Capture the cell that displays the provided text and extract its [x, y] central coordinate. 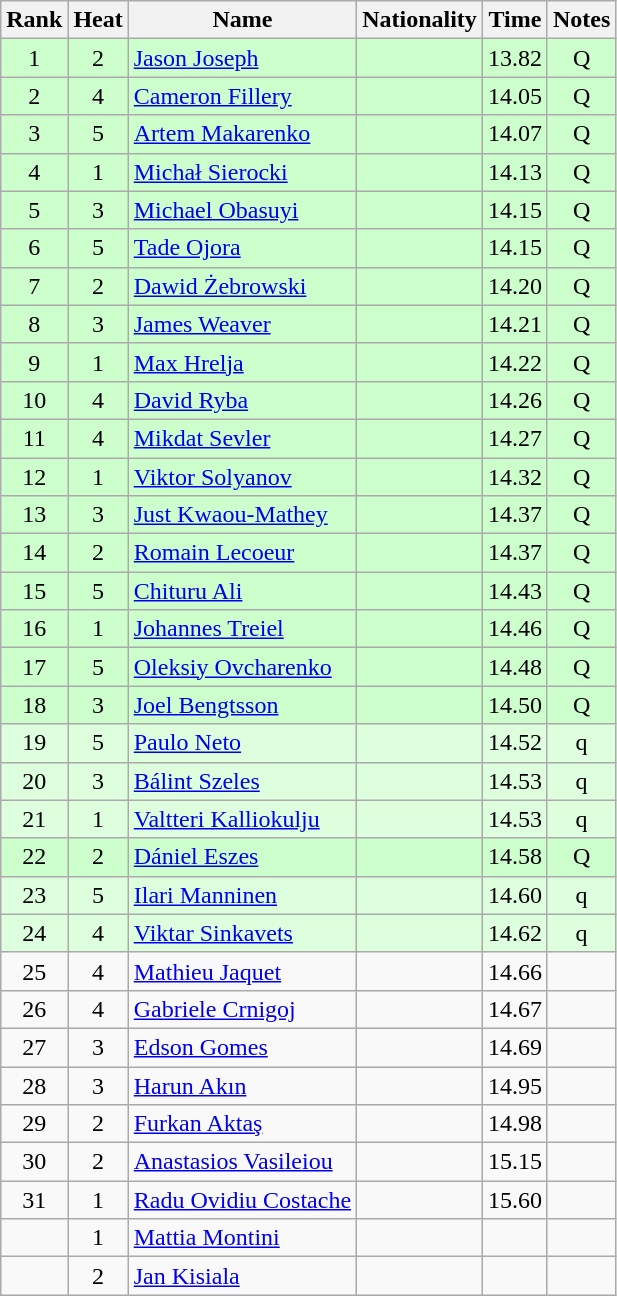
Name [242, 20]
Radu Ovidiu Costache [242, 1200]
8 [34, 324]
14.58 [514, 857]
14 [34, 553]
31 [34, 1200]
14.26 [514, 400]
Mikdat Sevler [242, 438]
14.98 [514, 1124]
14.60 [514, 895]
Time [514, 20]
Jan Kisiala [242, 1276]
Dawid Żebrowski [242, 286]
14.43 [514, 591]
14.07 [514, 134]
24 [34, 933]
20 [34, 781]
Gabriele Crnigoj [242, 1009]
Chituru Ali [242, 591]
Max Hrelja [242, 362]
14.22 [514, 362]
13 [34, 515]
Viktar Sinkavets [242, 933]
Heat [98, 20]
14.69 [514, 1047]
10 [34, 400]
David Ryba [242, 400]
26 [34, 1009]
14.21 [514, 324]
Bálint Szeles [242, 781]
23 [34, 895]
Viktor Solyanov [242, 477]
Furkan Aktaş [242, 1124]
Tade Ojora [242, 248]
Oleksiy Ovcharenko [242, 667]
14.67 [514, 1009]
Johannes Treiel [242, 629]
14.13 [514, 172]
14.48 [514, 667]
Notes [581, 20]
Cameron Fillery [242, 96]
Dániel Eszes [242, 857]
Paulo Neto [242, 743]
12 [34, 477]
Michał Sierocki [242, 172]
14.52 [514, 743]
21 [34, 819]
30 [34, 1162]
6 [34, 248]
14.50 [514, 705]
Jason Joseph [242, 58]
19 [34, 743]
14.05 [514, 96]
18 [34, 705]
Mattia Montini [242, 1238]
Nationality [420, 20]
Valtteri Kalliokulju [242, 819]
11 [34, 438]
Just Kwaou-Mathey [242, 515]
17 [34, 667]
Harun Akın [242, 1085]
14.66 [514, 971]
14.32 [514, 477]
14.27 [514, 438]
Artem Makarenko [242, 134]
Joel Bengtsson [242, 705]
Anastasios Vasileiou [242, 1162]
15 [34, 591]
Rank [34, 20]
9 [34, 362]
Romain Lecoeur [242, 553]
7 [34, 286]
27 [34, 1047]
28 [34, 1085]
25 [34, 971]
14.46 [514, 629]
14.62 [514, 933]
22 [34, 857]
16 [34, 629]
Ilari Manninen [242, 895]
15.60 [514, 1200]
15.15 [514, 1162]
13.82 [514, 58]
29 [34, 1124]
Mathieu Jaquet [242, 971]
14.20 [514, 286]
James Weaver [242, 324]
Michael Obasuyi [242, 210]
14.95 [514, 1085]
Edson Gomes [242, 1047]
